Scan for the cell matching the given text and deliver its [X, Y] coordinate at center. 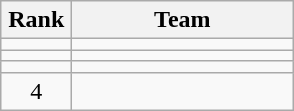
Rank [36, 20]
4 [36, 91]
Team [182, 20]
